For the text-containing cell, return its midpoint in (X, Y) coordinate format. 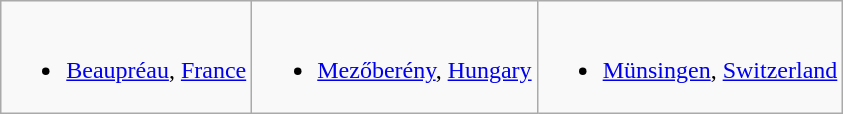
Mezőberény, Hungary (394, 58)
Münsingen, Switzerland (690, 58)
Beaupréau, France (126, 58)
